Identify which cell holds the provided text, then report its [X, Y] central coordinate. 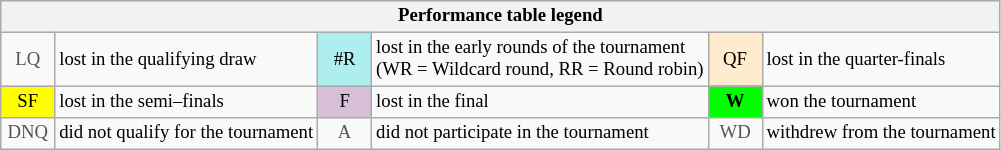
withdrew from the tournament [881, 134]
lost in the final [540, 102]
F [345, 102]
did not participate in the tournament [540, 134]
DNQ [28, 134]
W [735, 102]
lost in the semi–finals [186, 102]
did not qualify for the tournament [186, 134]
lost in the early rounds of the tournament(WR = Wildcard round, RR = Round robin) [540, 60]
lost in the quarter-finals [881, 60]
Performance table legend [500, 16]
WD [735, 134]
SF [28, 102]
LQ [28, 60]
A [345, 134]
lost in the qualifying draw [186, 60]
#R [345, 60]
won the tournament [881, 102]
QF [735, 60]
